Pinpoint the cell where the given text exists, returning its (x, y) midpoint coordinate. 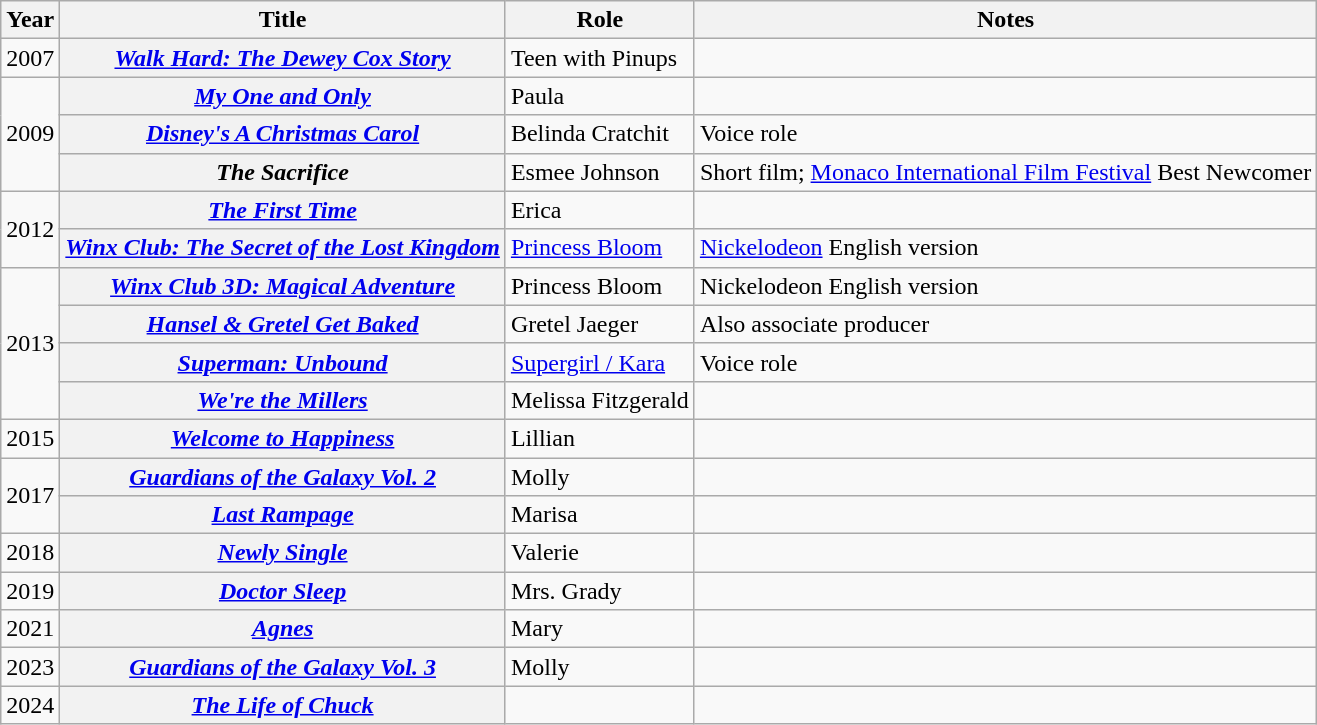
Last Rampage (283, 515)
Short film; Monaco International Film Festival Best Newcomer (1005, 172)
Esmee Johnson (600, 172)
Erica (600, 210)
Guardians of the Galaxy Vol. 3 (283, 667)
2007 (30, 58)
Valerie (600, 553)
2018 (30, 553)
Superman: Unbound (283, 362)
Doctor Sleep (283, 591)
2024 (30, 705)
Teen with Pinups (600, 58)
Winx Club 3D: Magical Adventure (283, 286)
Title (283, 20)
Disney's A Christmas Carol (283, 134)
Winx Club: The Secret of the Lost Kingdom (283, 248)
The Life of Chuck (283, 705)
Mary (600, 629)
Newly Single (283, 553)
Year (30, 20)
2009 (30, 134)
2019 (30, 591)
Lillian (600, 438)
The First Time (283, 210)
2013 (30, 343)
Walk Hard: The Dewey Cox Story (283, 58)
Supergirl / Kara (600, 362)
Welcome to Happiness (283, 438)
2023 (30, 667)
2012 (30, 229)
Guardians of the Galaxy Vol. 2 (283, 477)
Gretel Jaeger (600, 324)
Paula (600, 96)
Marisa (600, 515)
Role (600, 20)
Belinda Cratchit (600, 134)
My One and Only (283, 96)
Melissa Fitzgerald (600, 400)
Hansel & Gretel Get Baked (283, 324)
2021 (30, 629)
2017 (30, 496)
Notes (1005, 20)
We're the Millers (283, 400)
2015 (30, 438)
Agnes (283, 629)
The Sacrifice (283, 172)
Also associate producer (1005, 324)
Mrs. Grady (600, 591)
